Return [X, Y] of the center of cell containing provided text 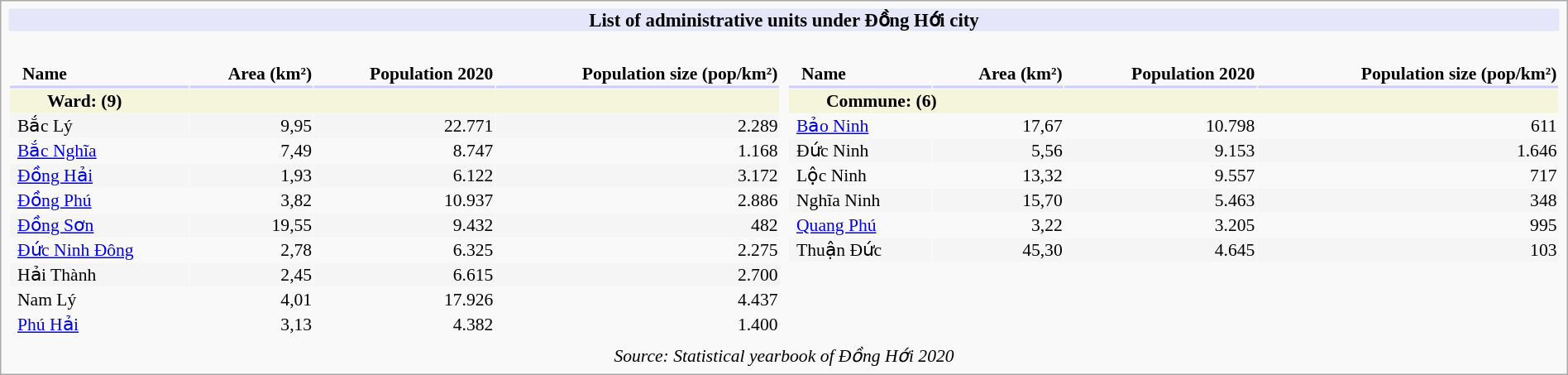
Bắc Nghĩa [99, 151]
1,93 [251, 175]
2.289 [637, 126]
19,55 [251, 225]
Commune: (6) [1174, 101]
Ward: (9) [394, 101]
Bắc Lý [99, 126]
995 [1408, 225]
3,13 [251, 325]
348 [1408, 200]
Nghĩa Ninh [860, 200]
9.432 [404, 225]
List of administrative units under Đồng Hới city [784, 20]
Source: Statistical yearbook of Đồng Hới 2020 [784, 356]
1.400 [637, 325]
9,95 [251, 126]
3,22 [998, 225]
103 [1408, 250]
5,56 [998, 151]
17.926 [404, 300]
Quang Phú [860, 225]
3,82 [251, 200]
717 [1408, 175]
4.437 [637, 300]
6.615 [404, 275]
Phú Hải [99, 325]
Bảo Ninh [860, 126]
13,32 [998, 175]
4.382 [404, 325]
7,49 [251, 151]
3.205 [1161, 225]
Lộc Ninh [860, 175]
2.886 [637, 200]
Đức Ninh [860, 151]
Đồng Sơn [99, 225]
Nam Lý [99, 300]
482 [637, 225]
17,67 [998, 126]
9.153 [1161, 151]
6.122 [404, 175]
8.747 [404, 151]
9.557 [1161, 175]
1.168 [637, 151]
Đồng Hải [99, 175]
15,70 [998, 200]
2.275 [637, 250]
2.700 [637, 275]
5.463 [1161, 200]
2,45 [251, 275]
Đồng Phú [99, 200]
4,01 [251, 300]
611 [1408, 126]
22.771 [404, 126]
Thuận Đức [860, 250]
10.798 [1161, 126]
6.325 [404, 250]
45,30 [998, 250]
2,78 [251, 250]
3.172 [637, 175]
Hải Thành [99, 275]
4.645 [1161, 250]
10.937 [404, 200]
1.646 [1408, 151]
Đức Ninh Đông [99, 250]
